Provide the (X, Y) coordinate of the cell's center where the given text is located.  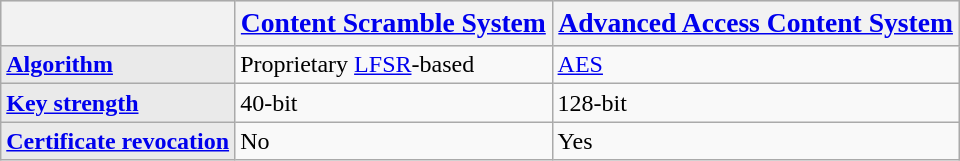
40-bit (394, 103)
AES (756, 65)
No (394, 141)
128-bit (756, 103)
Certificate revocation (118, 141)
Yes (756, 141)
Advanced Access Content System (756, 24)
Algorithm (118, 65)
Content Scramble System (394, 24)
Key strength (118, 103)
Proprietary LFSR-based (394, 65)
